Pinpoint the cell where the given text exists, returning its (x, y) midpoint coordinate. 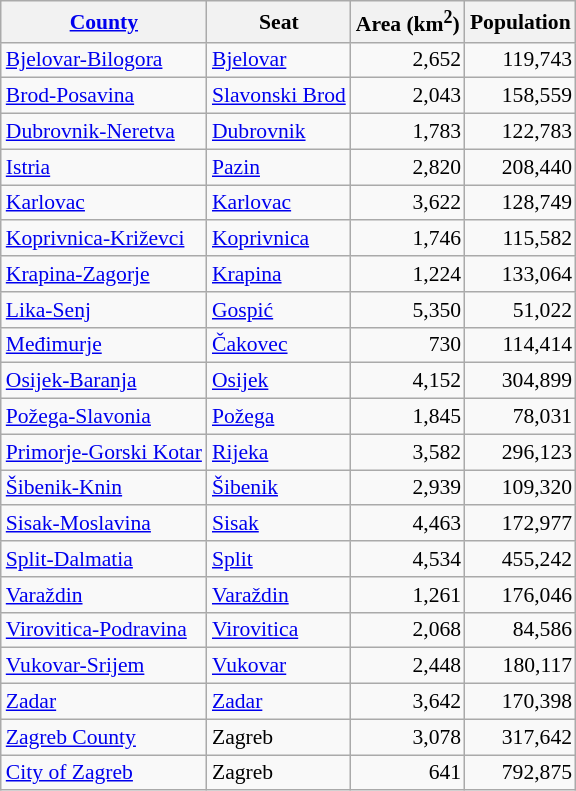
119,743 (520, 60)
Sisak-Moslavina (104, 523)
84,586 (520, 630)
158,559 (520, 96)
1,845 (408, 416)
Dubrovnik-Neretva (104, 131)
176,046 (520, 594)
133,064 (520, 274)
Požega-Slavonia (104, 416)
2,820 (408, 167)
Bjelovar-Bilogora (104, 60)
792,875 (520, 773)
Brod-Posavina (104, 96)
51,022 (520, 309)
2,939 (408, 488)
Split (279, 559)
3,642 (408, 701)
Split-Dalmatia (104, 559)
122,783 (520, 131)
Krapina (279, 274)
Virovitica (279, 630)
109,320 (520, 488)
Šibenik-Knin (104, 488)
Osijek-Baranja (104, 381)
115,582 (520, 238)
County (104, 22)
Čakovec (279, 345)
Koprivnica (279, 238)
Šibenik (279, 488)
Sisak (279, 523)
114,414 (520, 345)
1,224 (408, 274)
Vukovar-Srijem (104, 666)
Zagreb County (104, 737)
Osijek (279, 381)
128,749 (520, 203)
455,242 (520, 559)
296,123 (520, 452)
Population (520, 22)
180,117 (520, 666)
Slavonski Brod (279, 96)
4,534 (408, 559)
78,031 (520, 416)
Istria (104, 167)
1,746 (408, 238)
Krapina-Zagorje (104, 274)
Virovitica-Podravina (104, 630)
Rijeka (279, 452)
City of Zagreb (104, 773)
172,977 (520, 523)
3,622 (408, 203)
2,043 (408, 96)
3,582 (408, 452)
170,398 (520, 701)
Dubrovnik (279, 131)
Area (km2) (408, 22)
Pazin (279, 167)
Požega (279, 416)
Bjelovar (279, 60)
1,783 (408, 131)
Seat (279, 22)
4,463 (408, 523)
641 (408, 773)
2,068 (408, 630)
Gospić (279, 309)
2,448 (408, 666)
4,152 (408, 381)
Vukovar (279, 666)
Primorje-Gorski Kotar (104, 452)
208,440 (520, 167)
5,350 (408, 309)
304,899 (520, 381)
Međimurje (104, 345)
3,078 (408, 737)
Lika-Senj (104, 309)
1,261 (408, 594)
Koprivnica-Križevci (104, 238)
317,642 (520, 737)
730 (408, 345)
2,652 (408, 60)
